Capture the cell that displays the provided text and extract its (x, y) central coordinate. 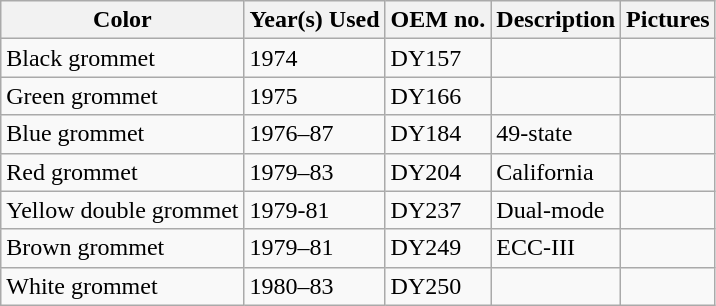
1979–83 (314, 172)
1975 (314, 96)
Year(s) Used (314, 20)
White grommet (122, 286)
DY166 (438, 96)
Description (556, 20)
OEM no. (438, 20)
1976–87 (314, 134)
Brown grommet (122, 248)
1979–81 (314, 248)
Black grommet (122, 58)
Blue grommet (122, 134)
Dual-mode (556, 210)
1974 (314, 58)
Yellow double grommet (122, 210)
1979-81 (314, 210)
1980–83 (314, 286)
California (556, 172)
DY184 (438, 134)
Pictures (668, 20)
DY204 (438, 172)
ECC-III (556, 248)
DY249 (438, 248)
DY157 (438, 58)
Green grommet (122, 96)
Red grommet (122, 172)
DY237 (438, 210)
DY250 (438, 286)
Color (122, 20)
49-state (556, 134)
